Scan for the cell matching the given text and deliver its [x, y] coordinate at center. 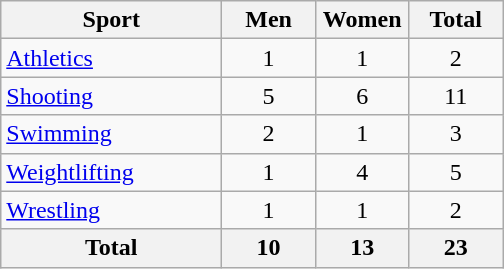
11 [456, 96]
3 [456, 134]
Athletics [112, 58]
10 [269, 248]
Men [269, 20]
Swimming [112, 134]
4 [362, 172]
Shooting [112, 96]
6 [362, 96]
Sport [112, 20]
23 [456, 248]
Wrestling [112, 210]
Women [362, 20]
Weightlifting [112, 172]
13 [362, 248]
